Scan for the cell matching the given text and deliver its (X, Y) coordinate at center. 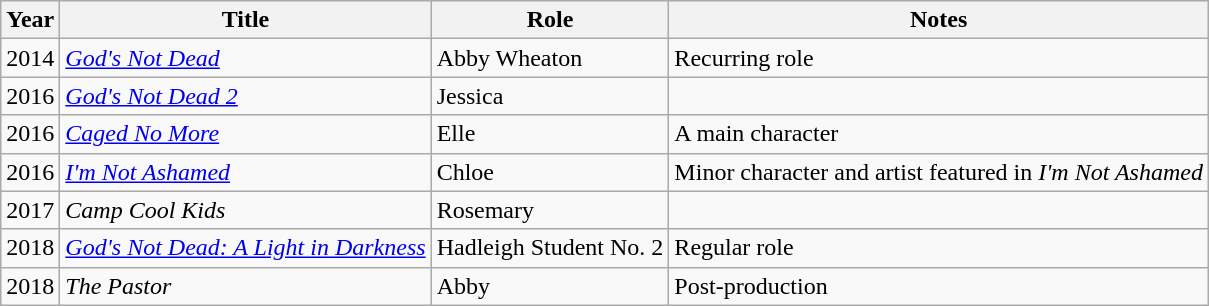
Chloe (550, 172)
Regular role (939, 248)
A main character (939, 134)
Role (550, 20)
Minor character and artist featured in I'm Not Ashamed (939, 172)
Year (30, 20)
I'm Not Ashamed (246, 172)
Title (246, 20)
Caged No More (246, 134)
Abby Wheaton (550, 58)
Notes (939, 20)
Jessica (550, 96)
God's Not Dead: A Light in Darkness (246, 248)
God's Not Dead 2 (246, 96)
Recurring role (939, 58)
God's Not Dead (246, 58)
Hadleigh Student No. 2 (550, 248)
Post-production (939, 286)
2017 (30, 210)
The Pastor (246, 286)
Abby (550, 286)
Camp Cool Kids (246, 210)
Rosemary (550, 210)
2014 (30, 58)
Elle (550, 134)
